Determine the (x, y) coordinate at the center of the cell enclosing the given text.  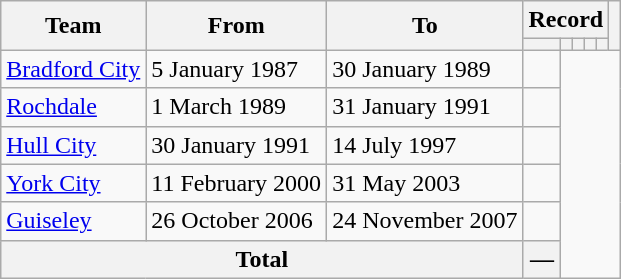
31 January 1991 (425, 107)
1 March 1989 (236, 107)
Record (566, 20)
From (236, 26)
5 January 1987 (236, 69)
— (542, 259)
11 February 2000 (236, 183)
Guiseley (74, 221)
24 November 2007 (425, 221)
Rochdale (74, 107)
Team (74, 26)
30 January 1989 (425, 69)
14 July 1997 (425, 145)
31 May 2003 (425, 183)
Hull City (74, 145)
Bradford City (74, 69)
To (425, 26)
26 October 2006 (236, 221)
Total (262, 259)
30 January 1991 (236, 145)
York City (74, 183)
